Find where the given text appears and provide that cell's center as (X, Y) coordinate. 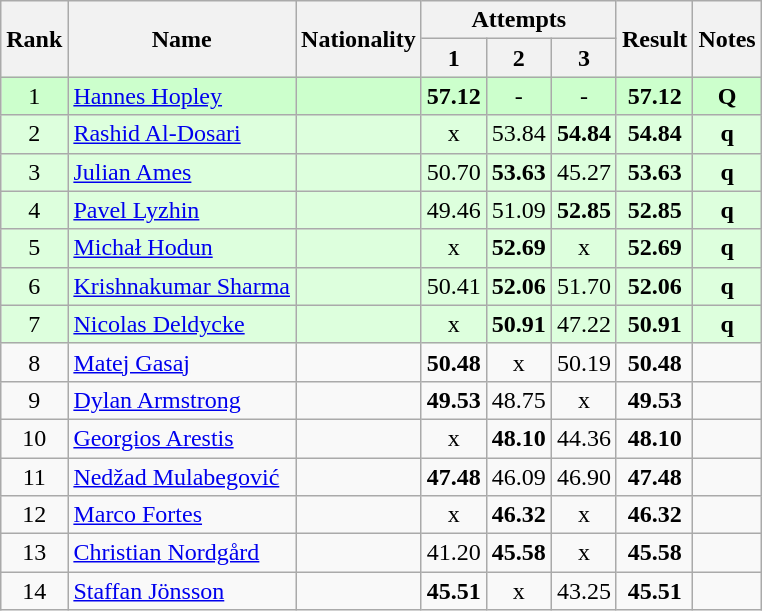
45.27 (584, 172)
51.09 (518, 210)
46.90 (584, 477)
Marco Fortes (182, 515)
Julian Ames (182, 172)
6 (34, 286)
Krishnakumar Sharma (182, 286)
13 (34, 553)
11 (34, 477)
Christian Nordgård (182, 553)
49.46 (454, 210)
Dylan Armstrong (182, 400)
12 (34, 515)
8 (34, 362)
Nationality (359, 39)
53.84 (518, 134)
Hannes Hopley (182, 96)
4 (34, 210)
10 (34, 438)
Matej Gasaj (182, 362)
Q (727, 96)
14 (34, 591)
Georgios Arestis (182, 438)
Rank (34, 39)
Attempts (518, 20)
7 (34, 324)
Notes (727, 39)
Rashid Al-Dosari (182, 134)
51.70 (584, 286)
44.36 (584, 438)
Nedžad Mulabegović (182, 477)
Nicolas Deldycke (182, 324)
9 (34, 400)
50.41 (454, 286)
46.09 (518, 477)
50.70 (454, 172)
Staffan Jönsson (182, 591)
Name (182, 39)
Michał Hodun (182, 248)
41.20 (454, 553)
Pavel Lyzhin (182, 210)
48.75 (518, 400)
43.25 (584, 591)
47.22 (584, 324)
50.19 (584, 362)
Result (654, 39)
5 (34, 248)
